Pinpoint the cell where the given text exists, returning its (x, y) midpoint coordinate. 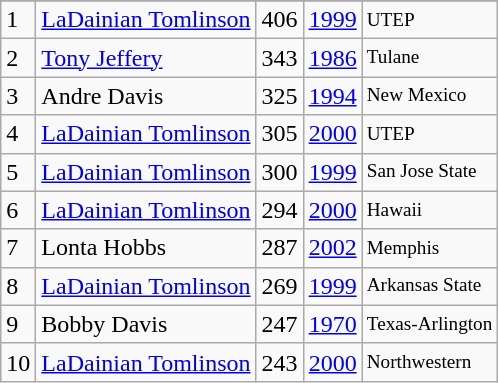
1994 (332, 96)
300 (280, 172)
1970 (332, 324)
406 (280, 20)
Arkansas State (430, 286)
243 (280, 362)
5 (18, 172)
8 (18, 286)
Andre Davis (146, 96)
325 (280, 96)
6 (18, 210)
305 (280, 134)
3 (18, 96)
294 (280, 210)
2002 (332, 248)
Bobby Davis (146, 324)
7 (18, 248)
1986 (332, 58)
343 (280, 58)
287 (280, 248)
1 (18, 20)
Texas-Arlington (430, 324)
New Mexico (430, 96)
Tony Jeffery (146, 58)
San Jose State (430, 172)
9 (18, 324)
269 (280, 286)
Hawaii (430, 210)
Tulane (430, 58)
Lonta Hobbs (146, 248)
10 (18, 362)
4 (18, 134)
2 (18, 58)
Northwestern (430, 362)
247 (280, 324)
Memphis (430, 248)
